Scan for the cell matching the given text and deliver its [X, Y] coordinate at center. 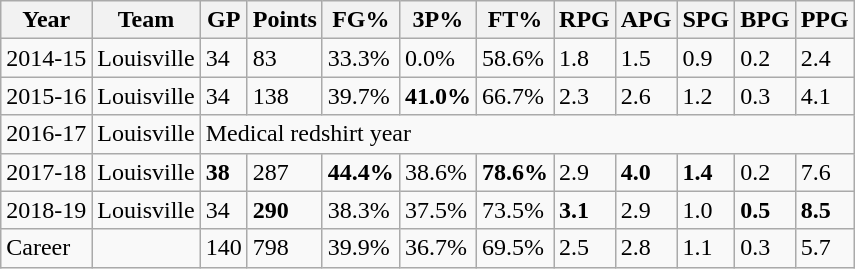
33.3% [360, 58]
1.1 [706, 248]
66.7% [514, 96]
2.6 [646, 96]
RPG [585, 20]
38.6% [438, 172]
140 [224, 248]
2.8 [646, 248]
69.5% [514, 248]
37.5% [438, 210]
SPG [706, 20]
2015-16 [46, 96]
4.1 [824, 96]
44.4% [360, 172]
39.9% [360, 248]
39.7% [360, 96]
Medical redshirt year [527, 134]
73.5% [514, 210]
287 [284, 172]
2017-18 [46, 172]
1.5 [646, 58]
2018-19 [46, 210]
78.6% [514, 172]
2.5 [585, 248]
APG [646, 20]
PPG [824, 20]
2.3 [585, 96]
1.8 [585, 58]
38.3% [360, 210]
Team [146, 20]
1.4 [706, 172]
2016-17 [46, 134]
GP [224, 20]
Career [46, 248]
Points [284, 20]
7.6 [824, 172]
58.6% [514, 58]
3.1 [585, 210]
2.4 [824, 58]
2014-15 [46, 58]
8.5 [824, 210]
5.7 [824, 248]
0.5 [765, 210]
290 [284, 210]
38 [224, 172]
0.9 [706, 58]
BPG [765, 20]
0.0% [438, 58]
3P% [438, 20]
1.2 [706, 96]
FT% [514, 20]
FG% [360, 20]
138 [284, 96]
1.0 [706, 210]
Year [46, 20]
41.0% [438, 96]
798 [284, 248]
36.7% [438, 248]
4.0 [646, 172]
83 [284, 58]
